Search for the cell housing the specified text and yield its (x, y) center coordinate. 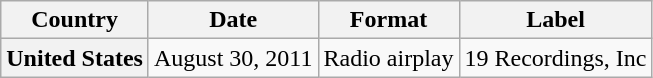
19 Recordings, Inc (556, 58)
Date (233, 20)
Label (556, 20)
United States (75, 58)
Radio airplay (388, 58)
August 30, 2011 (233, 58)
Country (75, 20)
Format (388, 20)
